Identify which cell holds the provided text, then report its [x, y] central coordinate. 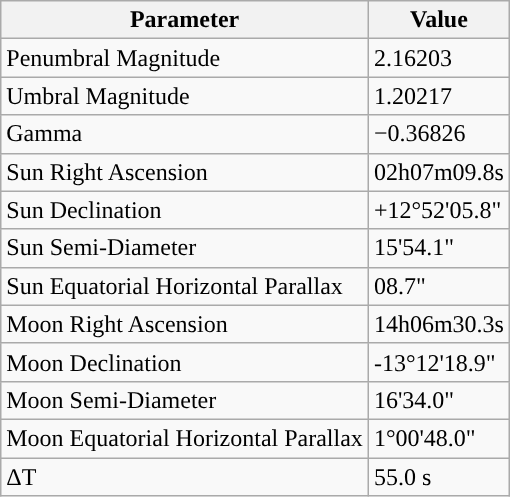
1.20217 [438, 96]
Parameter [185, 20]
Moon Declination [185, 362]
Penumbral Magnitude [185, 58]
Moon Semi-Diameter [185, 400]
08.7" [438, 286]
Moon Right Ascension [185, 324]
Gamma [185, 134]
15'54.1" [438, 248]
−0.36826 [438, 134]
55.0 s [438, 477]
14h06m30.3s [438, 324]
Sun Right Ascension [185, 172]
Moon Equatorial Horizontal Parallax [185, 438]
16'34.0" [438, 400]
1°00'48.0" [438, 438]
Umbral Magnitude [185, 96]
02h07m09.8s [438, 172]
-13°12'18.9" [438, 362]
Value [438, 20]
ΔT [185, 477]
Sun Semi-Diameter [185, 248]
Sun Equatorial Horizontal Parallax [185, 286]
Sun Declination [185, 210]
2.16203 [438, 58]
+12°52'05.8" [438, 210]
